Identify which cell holds the provided text, then report its [x, y] central coordinate. 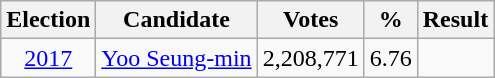
6.76 [390, 58]
Yoo Seung-min [176, 58]
Election [48, 20]
Votes [310, 20]
Candidate [176, 20]
2017 [48, 58]
Result [455, 20]
2,208,771 [310, 58]
% [390, 20]
